Scan for the cell matching the given text and deliver its (x, y) coordinate at center. 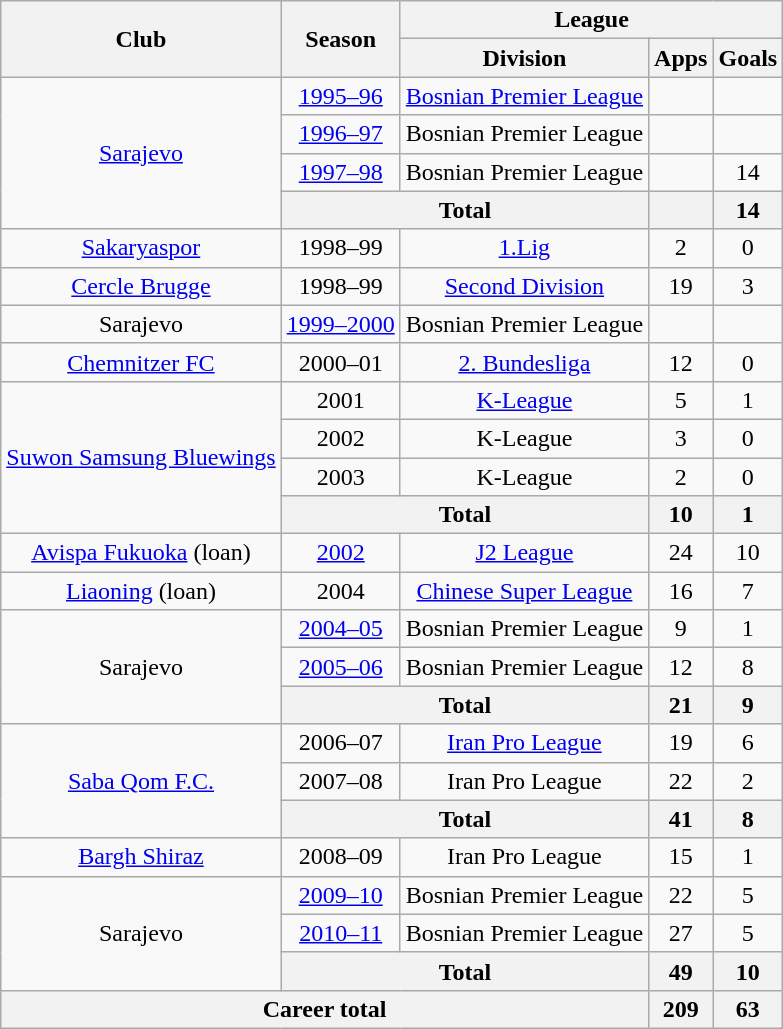
21 (681, 705)
Apps (681, 58)
Cercle Brugge (141, 286)
2005–06 (340, 667)
2000–01 (340, 362)
Suwon Samsung Bluewings (141, 457)
24 (681, 553)
2003 (340, 477)
1.Lig (524, 248)
Goals (748, 58)
Club (141, 39)
Liaoning (loan) (141, 591)
1996–97 (340, 134)
6 (748, 743)
Second Division (524, 286)
2007–08 (340, 781)
7 (748, 591)
27 (681, 933)
Chinese Super League (524, 591)
209 (681, 1009)
2004 (340, 591)
16 (681, 591)
2006–07 (340, 743)
2001 (340, 400)
2010–11 (340, 933)
2008–09 (340, 857)
2004–05 (340, 629)
Chemnitzer FC (141, 362)
League (591, 20)
1999–2000 (340, 324)
2009–10 (340, 895)
49 (681, 971)
Division (524, 58)
1997–98 (340, 172)
Sakaryaspor (141, 248)
1995–96 (340, 96)
2. Bundesliga (524, 362)
15 (681, 857)
Career total (325, 1009)
41 (681, 819)
J2 League (524, 553)
Bargh Shiraz (141, 857)
Avispa Fukuoka (loan) (141, 553)
Saba Qom F.C. (141, 781)
Season (340, 39)
63 (748, 1009)
